Capture the cell that displays the provided text and extract its [x, y] central coordinate. 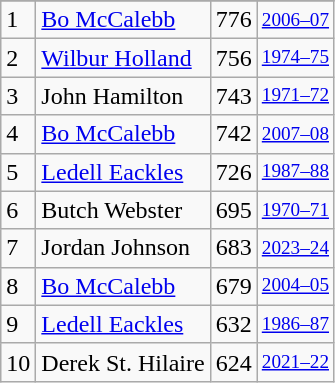
756 [234, 58]
2006–07 [295, 20]
3 [18, 96]
10 [18, 362]
Wilbur Holland [123, 58]
2004–05 [295, 286]
743 [234, 96]
9 [18, 324]
1971–72 [295, 96]
742 [234, 134]
679 [234, 286]
632 [234, 324]
695 [234, 210]
5 [18, 172]
2021–22 [295, 362]
2007–08 [295, 134]
1974–75 [295, 58]
John Hamilton [123, 96]
2023–24 [295, 248]
776 [234, 20]
Jordan Johnson [123, 248]
1970–71 [295, 210]
1987–88 [295, 172]
1 [18, 20]
726 [234, 172]
7 [18, 248]
2 [18, 58]
4 [18, 134]
683 [234, 248]
Butch Webster [123, 210]
1986–87 [295, 324]
8 [18, 286]
6 [18, 210]
Derek St. Hilaire [123, 362]
624 [234, 362]
